Scan for the cell matching the given text and deliver its (x, y) coordinate at center. 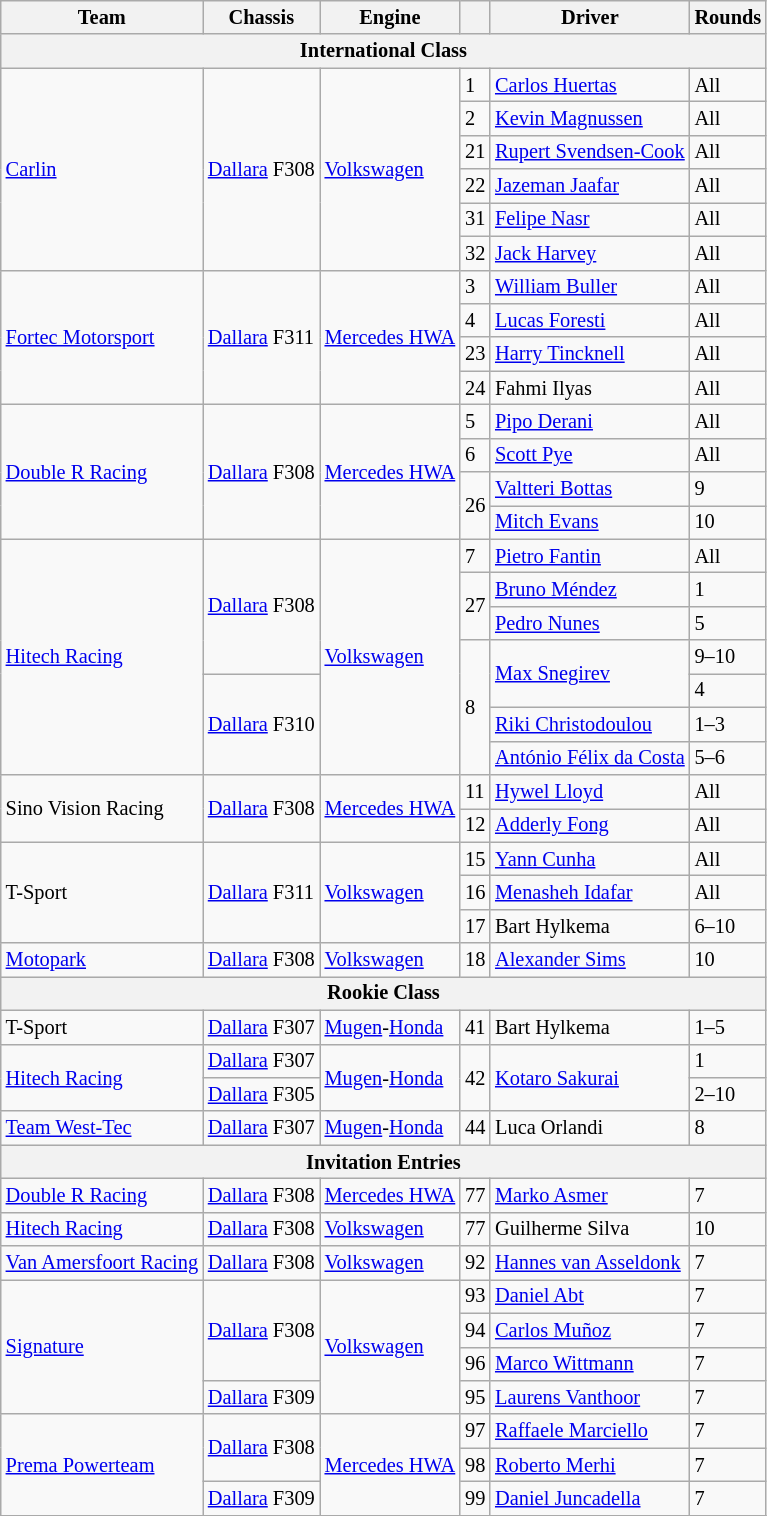
32 (475, 253)
42 (475, 1078)
6–10 (728, 926)
94 (475, 1330)
26 (475, 506)
17 (475, 926)
Sino Vision Racing (102, 808)
23 (475, 354)
Invitation Entries (384, 1162)
Carlin (102, 169)
Lucas Foresti (590, 320)
International Class (384, 51)
Riki Christodoulou (590, 724)
Fortec Motorsport (102, 338)
Pipo Derani (590, 421)
24 (475, 388)
Signature (102, 1346)
1–3 (728, 724)
Rupert Svendsen-Cook (590, 152)
Van Amersfoort Racing (102, 1263)
9 (728, 489)
31 (475, 219)
96 (475, 1364)
Yann Cunha (590, 859)
Engine (390, 17)
Hannes van Asseldonk (590, 1263)
Chassis (262, 17)
Marko Asmer (590, 1195)
22 (475, 186)
41 (475, 1027)
Pedro Nunes (590, 623)
Prema Powerteam (102, 1464)
97 (475, 1431)
2 (475, 118)
Daniel Juncadella (590, 1498)
Kevin Magnussen (590, 118)
Motopark (102, 960)
92 (475, 1263)
Pietro Fantin (590, 556)
Raffaele Marciello (590, 1431)
99 (475, 1498)
Scott Pye (590, 455)
98 (475, 1465)
Valtteri Bottas (590, 489)
21 (475, 152)
11 (475, 791)
15 (475, 859)
Dallara F310 (262, 724)
Fahmi Ilyas (590, 388)
18 (475, 960)
Max Snegirev (590, 674)
Daniel Abt (590, 1296)
93 (475, 1296)
Harry Tincknell (590, 354)
Mitch Evans (590, 522)
44 (475, 1128)
1–5 (728, 1027)
Jack Harvey (590, 253)
Team West-Tec (102, 1128)
Jazeman Jaafar (590, 186)
3 (475, 287)
Roberto Merhi (590, 1465)
Marco Wittmann (590, 1364)
Kotaro Sakurai (590, 1078)
12 (475, 825)
Bruno Méndez (590, 589)
William Buller (590, 287)
Carlos Muñoz (590, 1330)
9–10 (728, 657)
Luca Orlandi (590, 1128)
5–6 (728, 758)
Dallara F305 (262, 1094)
Adderly Fong (590, 825)
Rookie Class (384, 993)
Menasheh Idafar (590, 892)
6 (475, 455)
Guilherme Silva (590, 1229)
Rounds (728, 17)
2–10 (728, 1094)
Driver (590, 17)
António Félix da Costa (590, 758)
Laurens Vanthoor (590, 1397)
Hywel Lloyd (590, 791)
Carlos Huertas (590, 85)
Team (102, 17)
95 (475, 1397)
27 (475, 606)
16 (475, 892)
Felipe Nasr (590, 219)
Alexander Sims (590, 960)
